Search for the cell housing the specified text and yield its (X, Y) center coordinate. 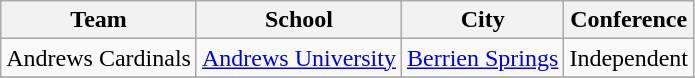
Team (99, 20)
Independent (629, 58)
Berrien Springs (482, 58)
Andrews University (298, 58)
Andrews Cardinals (99, 58)
City (482, 20)
School (298, 20)
Conference (629, 20)
